Capture the cell that displays the provided text and extract its [X, Y] central coordinate. 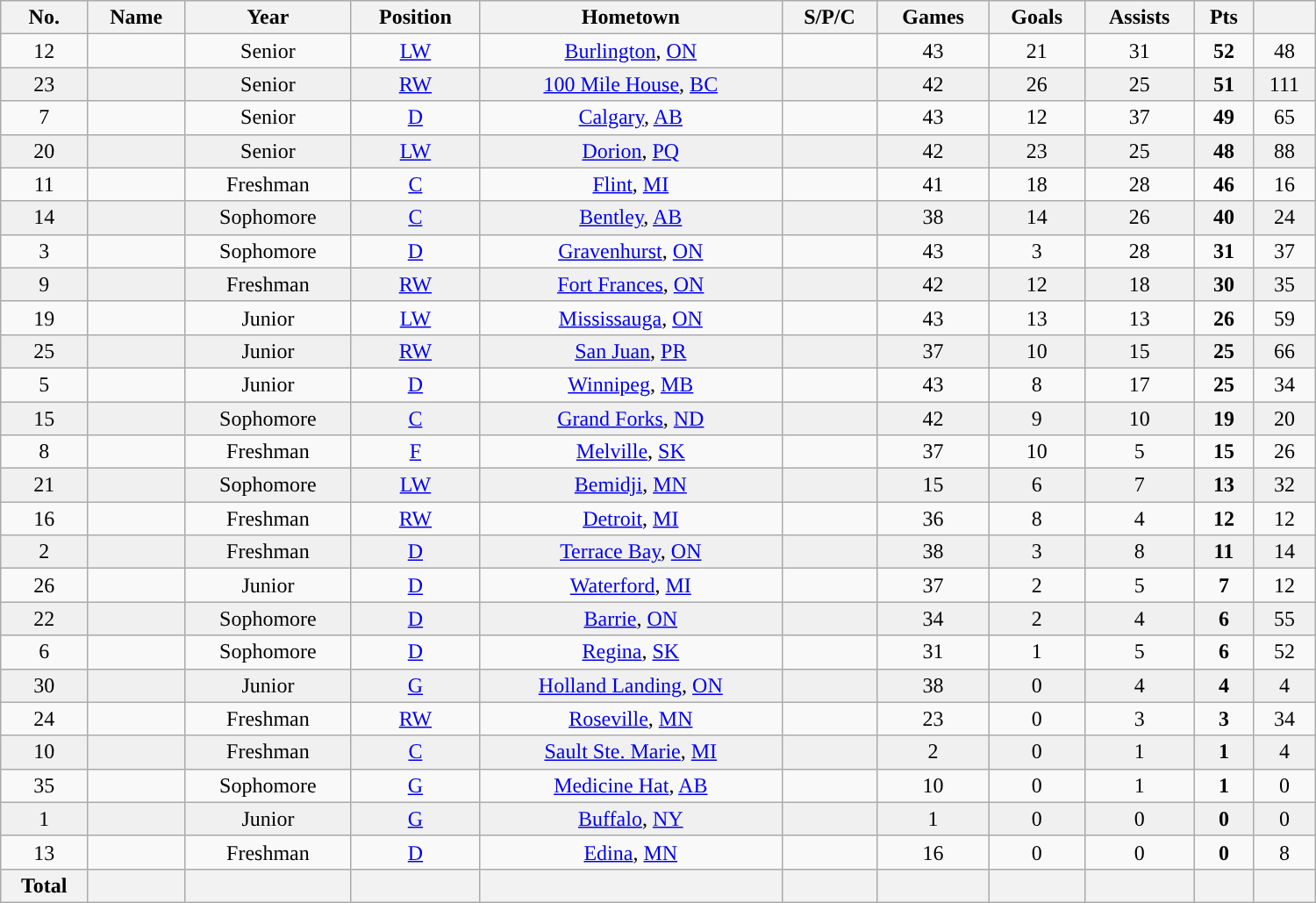
Year [268, 18]
Regina, SK [630, 652]
66 [1284, 351]
Detroit, MI [630, 519]
Melville, SK [630, 452]
41 [933, 184]
Goals [1037, 18]
Grand Forks, ND [630, 419]
Burlington, ON [630, 51]
Calgary, AB [630, 118]
Medicine Hat, AB [630, 785]
51 [1223, 84]
Name [137, 18]
Bemidji, MN [630, 485]
65 [1284, 118]
Edina, MN [630, 852]
San Juan, PR [630, 351]
Winnipeg, MB [630, 384]
Flint, MI [630, 184]
F [415, 452]
100 Mile House, BC [630, 84]
49 [1223, 118]
40 [1223, 218]
Sault Ste. Marie, MI [630, 752]
Fort Frances, ON [630, 284]
Waterford, MI [630, 585]
Roseville, MN [630, 719]
No. [44, 18]
Terrace Bay, ON [630, 552]
S/P/C [830, 18]
17 [1139, 384]
Buffalo, NY [630, 819]
59 [1284, 318]
Position [415, 18]
Pts [1223, 18]
55 [1284, 619]
Total [44, 885]
46 [1223, 184]
Mississauga, ON [630, 318]
Hometown [630, 18]
36 [933, 519]
111 [1284, 84]
22 [44, 619]
Dorion, PQ [630, 151]
88 [1284, 151]
Assists [1139, 18]
Holland Landing, ON [630, 685]
Bentley, AB [630, 218]
32 [1284, 485]
Games [933, 18]
Barrie, ON [630, 619]
Gravenhurst, ON [630, 251]
